Find where the given text appears and provide that cell's center as (X, Y) coordinate. 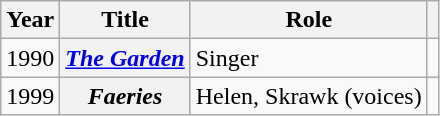
Helen, Skrawk (voices) (308, 96)
1990 (30, 58)
Singer (308, 58)
The Garden (125, 58)
1999 (30, 96)
Faeries (125, 96)
Role (308, 20)
Title (125, 20)
Year (30, 20)
